From the cell containing the given text, extract its center point as (x, y) coordinate. 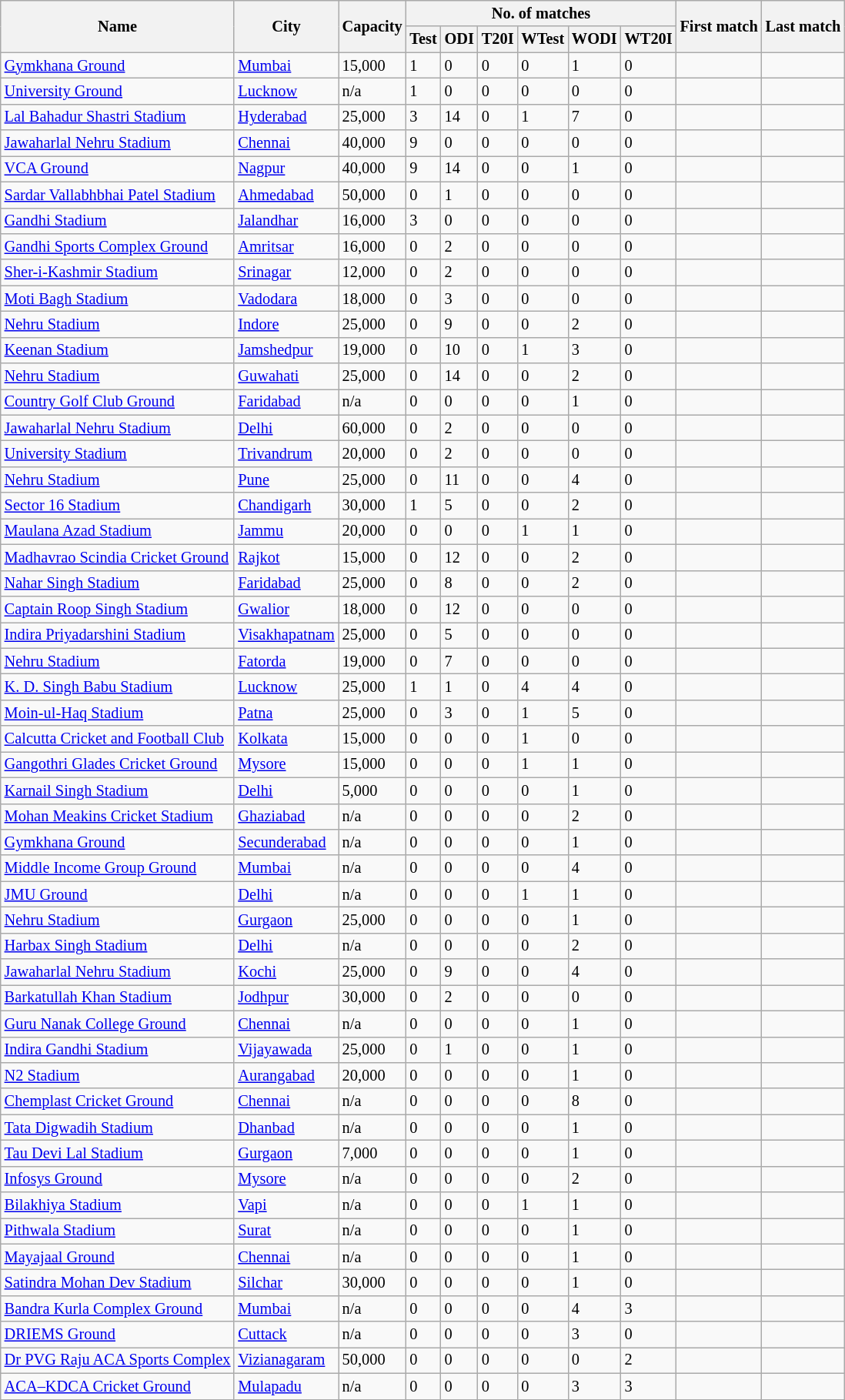
Moin-ul-Haq Stadium (118, 713)
Guru Nanak College Ground (118, 1024)
Aurangabad (286, 1075)
Gandhi Stadium (118, 221)
City (286, 26)
Vadodara (286, 299)
Pune (286, 479)
Mohan Meakins Cricket Stadium (118, 817)
Karnail Singh Stadium (118, 790)
Mulapadu (286, 1386)
T20I (498, 39)
First match (719, 26)
JMU Ground (118, 894)
Gwalior (286, 609)
Captain Roop Singh Stadium (118, 609)
DRIEMS Ground (118, 1335)
Pithwala Stadium (118, 1231)
Kolkata (286, 739)
Country Golf Club Ground (118, 402)
Nagpur (286, 169)
Dr PVG Raju ACA Sports Complex (118, 1360)
Gangothri Glades Cricket Ground (118, 764)
Harbax Singh Stadium (118, 946)
Tau Devi Lal Stadium (118, 1153)
Madhavrao Scindia Cricket Ground (118, 557)
Sector 16 Stadium (118, 506)
Satindra Mohan Dev Stadium (118, 1283)
Dhanbad (286, 1128)
Test (423, 39)
Fatorda (286, 661)
Chandigarh (286, 506)
VCA Ground (118, 169)
University Stadium (118, 453)
Jalandhar (286, 221)
Jamshedpur (286, 350)
60,000 (372, 428)
Sardar Vallabhbhai Patel Stadium (118, 195)
Keenan Stadium (118, 350)
Last match (803, 26)
Indira Gandhi Stadium (118, 1050)
Cuttack (286, 1335)
Calcutta Cricket and Football Club (118, 739)
12,000 (372, 272)
Amritsar (286, 246)
Rajkot (286, 557)
ACA–KDCA Cricket Ground (118, 1386)
Mayajaal Ground (118, 1257)
5,000 (372, 790)
Moti Bagh Stadium (118, 299)
Indira Priyadarshini Stadium (118, 635)
K. D. Singh Babu Stadium (118, 687)
Tata Digwadih Stadium (118, 1128)
Bilakhiya Stadium (118, 1205)
WTest (543, 39)
Visakhapatnam (286, 635)
Hyderabad (286, 117)
Chemplast Cricket Ground (118, 1101)
Sher-i-Kashmir Stadium (118, 272)
WT20I (649, 39)
N2 Stadium (118, 1075)
Surat (286, 1231)
Barkatullah Khan Stadium (118, 997)
7,000 (372, 1153)
Srinagar (286, 272)
Gandhi Sports Complex Ground (118, 246)
Trivandrum (286, 453)
Lal Bahadur Shastri Stadium (118, 117)
Bandra Kurla Complex Ground (118, 1308)
Capacity (372, 26)
Vijayawada (286, 1050)
Vapi (286, 1205)
Jodhpur (286, 997)
Guwahati (286, 376)
11 (459, 479)
Infosys Ground (118, 1179)
Indore (286, 324)
No. of matches (542, 13)
Secunderabad (286, 842)
ODI (459, 39)
Maulana Azad Stadium (118, 531)
University Ground (118, 91)
Jammu (286, 531)
Patna (286, 713)
10 (459, 350)
Ghaziabad (286, 817)
Middle Income Group Ground (118, 868)
Kochi (286, 972)
Ahmedabad (286, 195)
Silchar (286, 1283)
Vizianagaram (286, 1360)
Name (118, 26)
WODI (594, 39)
Nahar Singh Stadium (118, 583)
